Provide the [X, Y] coordinate of the cell's center where the given text is located.  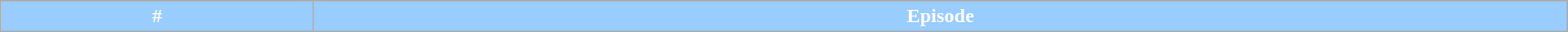
Episode [940, 16]
# [157, 16]
